Scan for the cell matching the given text and deliver its [X, Y] coordinate at center. 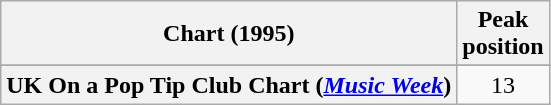
UK On a Pop Tip Club Chart (Music Week) [229, 85]
Peakposition [503, 34]
13 [503, 85]
Chart (1995) [229, 34]
